From the cell containing the given text, extract its center point as (x, y) coordinate. 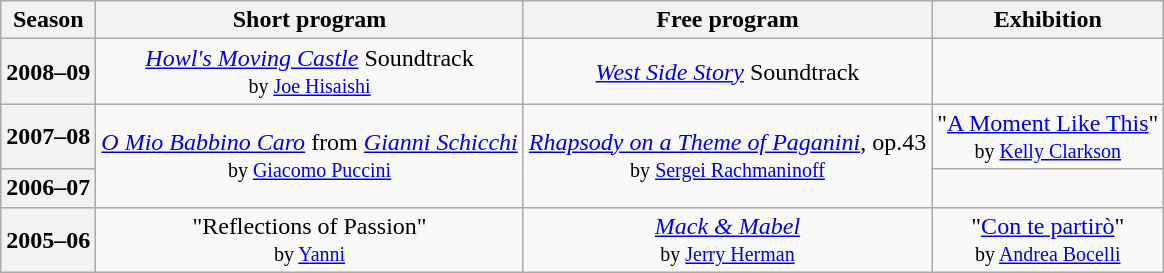
"Reflections of Passion" by Yanni (310, 240)
"Con te partirò" by Andrea Bocelli (1048, 240)
Mack & Mabel by Jerry Herman (727, 240)
2005–06 (48, 240)
Free program (727, 20)
2007–08 (48, 136)
O Mio Babbino Caro from Gianni Schicchi by Giacomo Puccini (310, 156)
Howl's Moving Castle Soundtrack by Joe Hisaishi (310, 72)
West Side Story Soundtrack (727, 72)
2008–09 (48, 72)
Exhibition (1048, 20)
Rhapsody on a Theme of Paganini, op.43 by Sergei Rachmaninoff (727, 156)
Short program (310, 20)
Season (48, 20)
2006–07 (48, 188)
"A Moment Like This" by Kelly Clarkson (1048, 136)
